Detect which cell encompasses the target text, then output its (X, Y) center coordinate. 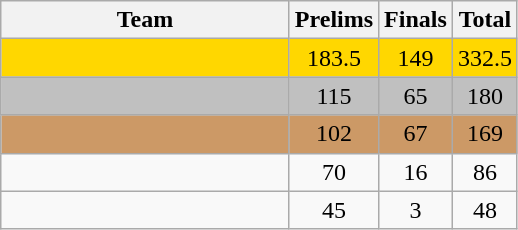
3 (416, 210)
149 (416, 58)
48 (484, 210)
70 (334, 172)
Team (146, 20)
45 (334, 210)
16 (416, 172)
Finals (416, 20)
Total (484, 20)
86 (484, 172)
67 (416, 134)
65 (416, 96)
102 (334, 134)
332.5 (484, 58)
183.5 (334, 58)
Prelims (334, 20)
180 (484, 96)
169 (484, 134)
115 (334, 96)
